Search for the cell housing the specified text and yield its [x, y] center coordinate. 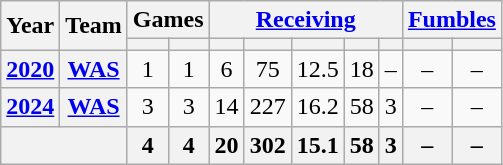
6 [226, 69]
Year [30, 26]
Receiving [306, 20]
20 [226, 145]
227 [268, 107]
2024 [30, 107]
18 [362, 69]
15.1 [318, 145]
12.5 [318, 69]
14 [226, 107]
Team [94, 26]
Games [168, 20]
302 [268, 145]
2020 [30, 69]
16.2 [318, 107]
75 [268, 69]
Fumbles [452, 20]
